Return the (x, y) coordinate for the center point of the cell that contains the specified text.  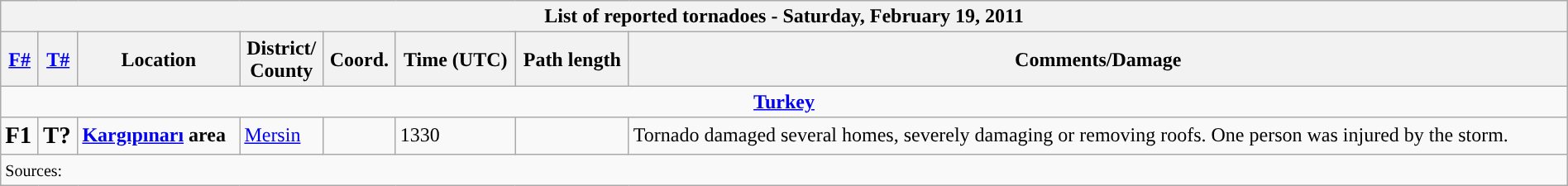
T# (58, 60)
Kargıpınarı area (159, 136)
Location (159, 60)
Path length (572, 60)
Turkey (784, 102)
List of reported tornadoes - Saturday, February 19, 2011 (784, 17)
F1 (20, 136)
T? (58, 136)
1330 (455, 136)
Sources: (784, 169)
District/County (281, 60)
Tornado damaged several homes, severely damaging or removing roofs. One person was injured by the storm. (1098, 136)
Mersin (281, 136)
Coord. (359, 60)
Comments/Damage (1098, 60)
F# (20, 60)
Time (UTC) (455, 60)
